Extract the [X, Y] coordinate from the center of the cell holding the provided text.  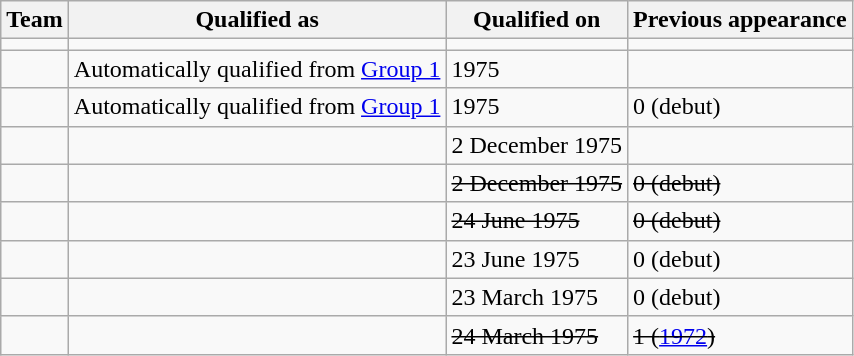
24 March 1975 [537, 335]
23 June 1975 [537, 259]
Previous appearance [740, 20]
24 June 1975 [537, 221]
Qualified on [537, 20]
Qualified as [257, 20]
23 March 1975 [537, 297]
1 (1972) [740, 335]
Team [35, 20]
